Identify which cell holds the provided text, then report its [X, Y] central coordinate. 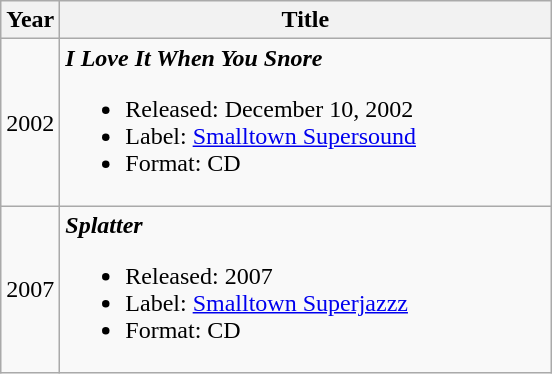
Title [306, 20]
2002 [30, 122]
2007 [30, 290]
SplatterReleased: 2007Label: Smalltown Superjazzz Format: CD [306, 290]
I Love It When You SnoreReleased: December 10, 2002Label: Smalltown Supersound Format: CD [306, 122]
Year [30, 20]
